Determine the (x, y) coordinate at the center of the cell enclosing the given text.  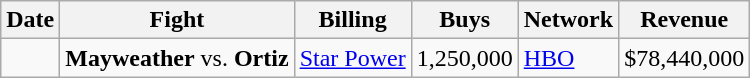
1,250,000 (464, 58)
Billing (352, 20)
Date (30, 20)
Buys (464, 20)
HBO (568, 58)
Mayweather vs. Ortiz (177, 58)
Revenue (684, 20)
Network (568, 20)
Fight (177, 20)
$78,440,000 (684, 58)
Star Power (352, 58)
